Provide the [X, Y] coordinate of the cell's center where the given text is located.  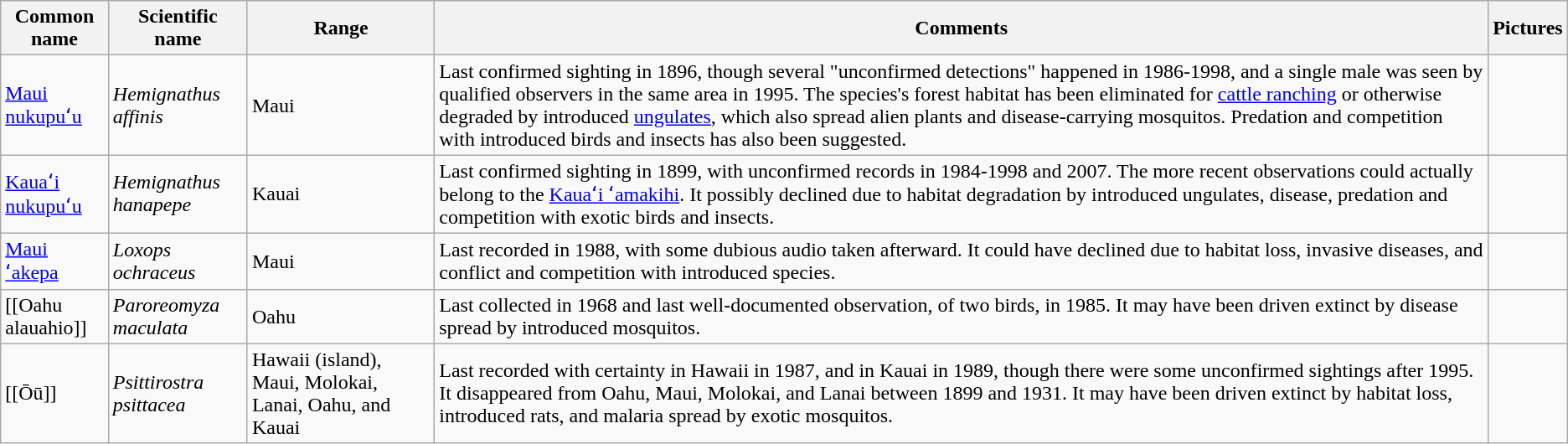
[[Ōū]] [55, 394]
Psittirostra psittacea [178, 394]
Kauaʻi nukupuʻu [55, 194]
Loxops ochraceus [178, 261]
Scientific name [178, 28]
Paroreomyza maculata [178, 317]
Range [340, 28]
Common name [55, 28]
Hemignathus affinis [178, 106]
Pictures [1528, 28]
Hawaii (island), Maui, Molokai, Lanai, Oahu, and Kauai [340, 394]
Maui nukupuʻu [55, 106]
Maui ʻakepa [55, 261]
Kauai [340, 194]
Comments [962, 28]
Hemignathus hanapepe [178, 194]
[[Oahu alauahio]] [55, 317]
Oahu [340, 317]
